For the text-containing cell, return its midpoint in (X, Y) coordinate format. 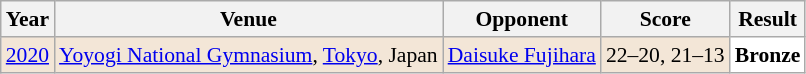
Bronze (768, 55)
Yoyogi National Gymnasium, Tokyo, Japan (248, 55)
22–20, 21–13 (666, 55)
Score (666, 19)
Opponent (522, 19)
Year (28, 19)
2020 (28, 55)
Result (768, 19)
Venue (248, 19)
Daisuke Fujihara (522, 55)
